Determine the [x, y] coordinate at the center of the cell enclosing the given text.  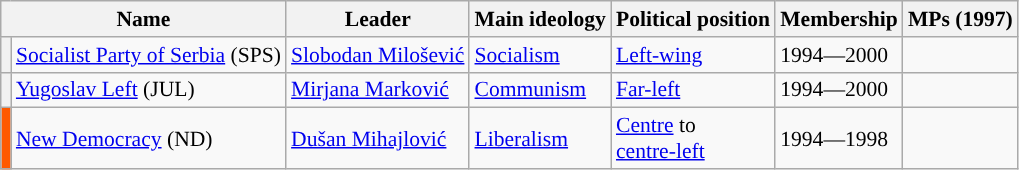
MPs (1997) [960, 19]
Name [144, 19]
Centre tocentre-left [693, 138]
Socialist Party of Serbia (SPS) [148, 55]
Membership [839, 19]
Yugoslav Left (JUL) [148, 90]
Far-left [693, 90]
Socialism [540, 55]
Left-wing [693, 55]
Liberalism [540, 138]
Mirjana Marković [378, 90]
Leader [378, 19]
1994—1998 [839, 138]
New Democracy (ND) [148, 138]
Political position [693, 19]
Dušan Mihajlović [378, 138]
Slobodan Milošević [378, 55]
Main ideology [540, 19]
Communism [540, 90]
